Capture the cell that displays the provided text and extract its [X, Y] central coordinate. 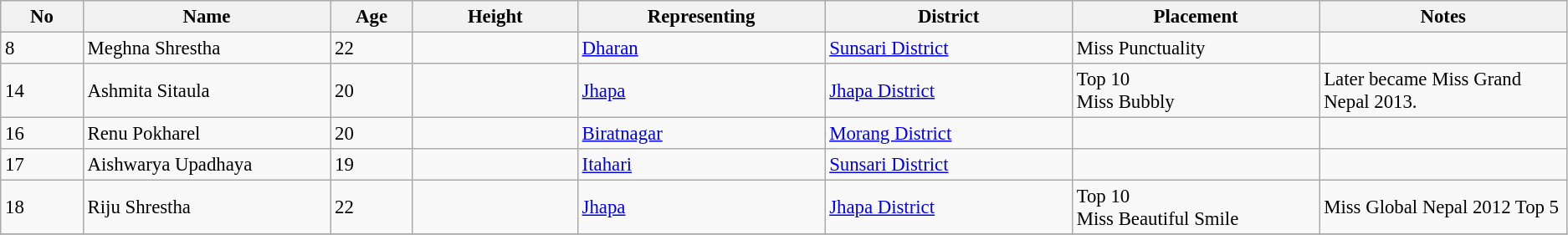
17 [42, 165]
No [42, 17]
Top 10 Miss Bubbly [1196, 90]
Miss Global Nepal 2012 Top 5 [1443, 207]
Representing [701, 17]
Notes [1443, 17]
Riju Shrestha [207, 207]
Morang District [949, 134]
Top 10 Miss Beautiful Smile [1196, 207]
Later became Miss Grand Nepal 2013. [1443, 90]
Meghna Shrestha [207, 49]
District [949, 17]
Placement [1196, 17]
Ashmita Sitaula [207, 90]
18 [42, 207]
Name [207, 17]
19 [372, 165]
8 [42, 49]
Aishwarya Upadhaya [207, 165]
14 [42, 90]
Renu Pokharel [207, 134]
Dharan [701, 49]
Biratnagar [701, 134]
Height [495, 17]
Itahari [701, 165]
Miss Punctuality [1196, 49]
Age [372, 17]
16 [42, 134]
